Identify which cell holds the provided text, then report its [x, y] central coordinate. 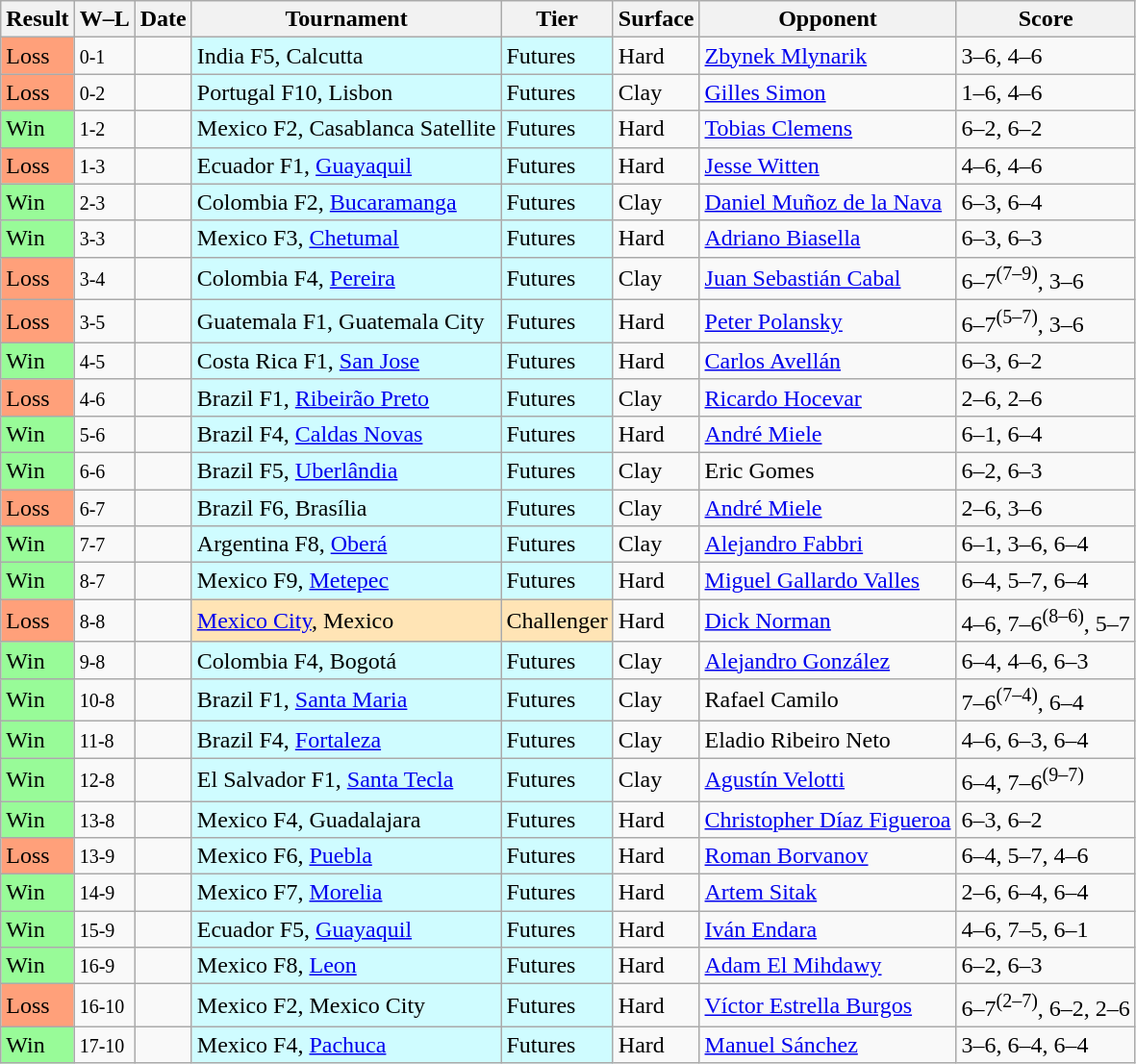
Colombia F4, Bogotá [346, 660]
Score [1046, 19]
Eric Gomes [827, 470]
Mexico City, Mexico [346, 621]
4–6, 7–6(8–6), 5–7 [1046, 621]
3–6, 6–4, 6–4 [1046, 1045]
3–6, 4–6 [1046, 56]
Peter Polansky [827, 321]
Colombia F4, Pereira [346, 279]
Brazil F4, Fortaleza [346, 740]
1-3 [104, 165]
6–2, 6–2 [1046, 129]
Adriano Biasella [827, 239]
Tournament [346, 19]
Result [38, 19]
6–4, 7–6(9–7) [1046, 779]
Mexico F4, Guadalajara [346, 820]
Brazil F1, Santa Maria [346, 700]
Daniel Muñoz de la Nava [827, 202]
10-8 [104, 700]
Mexico F6, Puebla [346, 856]
Carlos Avellán [827, 361]
Mexico F8, Leon [346, 966]
7-7 [104, 545]
Christopher Díaz Figueroa [827, 820]
Mexico F7, Morelia [346, 893]
6–7(2–7), 6–2, 2–6 [1046, 1006]
Tier [557, 19]
6–1, 3–6, 6–4 [1046, 545]
2–6, 2–6 [1046, 397]
Date [164, 19]
Mexico F3, Chetumal [346, 239]
17-10 [104, 1045]
Manuel Sánchez [827, 1045]
Mexico F9, Metepec [346, 581]
Surface [656, 19]
3-4 [104, 279]
0-1 [104, 56]
9-8 [104, 660]
8-8 [104, 621]
8-7 [104, 581]
1-2 [104, 129]
6–1, 6–4 [1046, 434]
6-6 [104, 470]
6-7 [104, 508]
Adam El Mihdawy [827, 966]
Alejandro Fabbri [827, 545]
Challenger [557, 621]
4–6, 4–6 [1046, 165]
6–3, 6–4 [1046, 202]
Opponent [827, 19]
Brazil F5, Uberlândia [346, 470]
2–6, 6–4, 6–4 [1046, 893]
Mexico F4, Pachuca [346, 1045]
Argentina F8, Oberá [346, 545]
Miguel Gallardo Valles [827, 581]
2–6, 3–6 [1046, 508]
4-6 [104, 397]
13-9 [104, 856]
3-5 [104, 321]
Eladio Ribeiro Neto [827, 740]
14-9 [104, 893]
Mexico F2, Casablanca Satellite [346, 129]
11-8 [104, 740]
Ricardo Hocevar [827, 397]
12-8 [104, 779]
Ecuador F1, Guayaquil [346, 165]
Iván Endara [827, 929]
El Salvador F1, Santa Tecla [346, 779]
India F5, Calcutta [346, 56]
6–4, 4–6, 6–3 [1046, 660]
2-3 [104, 202]
Jesse Witten [827, 165]
Guatemala F1, Guatemala City [346, 321]
16-10 [104, 1006]
6–7(7–9), 3–6 [1046, 279]
6–3, 6–3 [1046, 239]
Colombia F2, Bucaramanga [346, 202]
Gilles Simon [827, 92]
0-2 [104, 92]
4–6, 7–5, 6–1 [1046, 929]
Víctor Estrella Burgos [827, 1006]
Brazil F4, Caldas Novas [346, 434]
Dick Norman [827, 621]
Alejandro González [827, 660]
Brazil F6, Brasília [346, 508]
Artem Sitak [827, 893]
Agustín Velotti [827, 779]
1–6, 4–6 [1046, 92]
13-8 [104, 820]
15-9 [104, 929]
3-3 [104, 239]
Ecuador F5, Guayaquil [346, 929]
W–L [104, 19]
16-9 [104, 966]
Mexico F2, Mexico City [346, 1006]
Costa Rica F1, San Jose [346, 361]
Brazil F1, Ribeirão Preto [346, 397]
Juan Sebastián Cabal [827, 279]
Tobias Clemens [827, 129]
6–4, 5–7, 4–6 [1046, 856]
4–6, 6–3, 6–4 [1046, 740]
Portugal F10, Lisbon [346, 92]
4-5 [104, 361]
6–4, 5–7, 6–4 [1046, 581]
Rafael Camilo [827, 700]
7–6(7–4), 6–4 [1046, 700]
Roman Borvanov [827, 856]
5-6 [104, 434]
Zbynek Mlynarik [827, 56]
6–7(5–7), 3–6 [1046, 321]
